Identify which cell holds the provided text, then report its [X, Y] central coordinate. 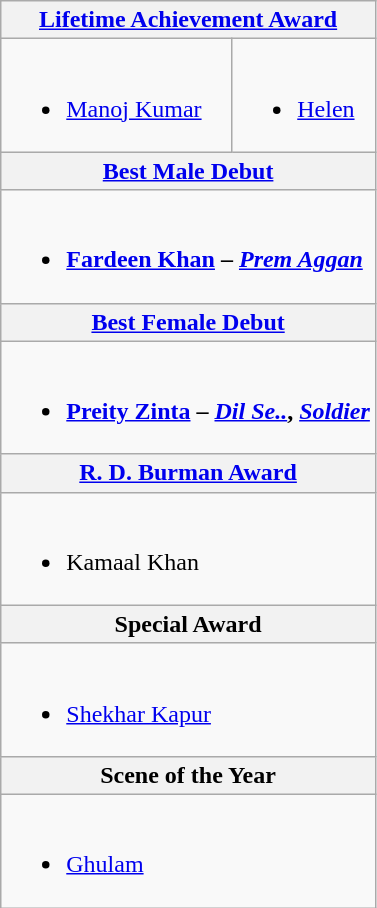
Ghulam [188, 850]
Fardeen Khan – Prem Aggan [188, 246]
Best Male Debut [188, 171]
Lifetime Achievement Award [188, 20]
Manoj Kumar [116, 96]
Scene of the Year [188, 775]
Preity Zinta – Dil Se.., Soldier [188, 398]
R. D. Burman Award [188, 473]
Special Award [188, 624]
Kamaal Khan [188, 548]
Best Female Debut [188, 322]
Shekhar Kapur [188, 700]
Helen [304, 96]
